From the cell containing the given text, extract its center point as (x, y) coordinate. 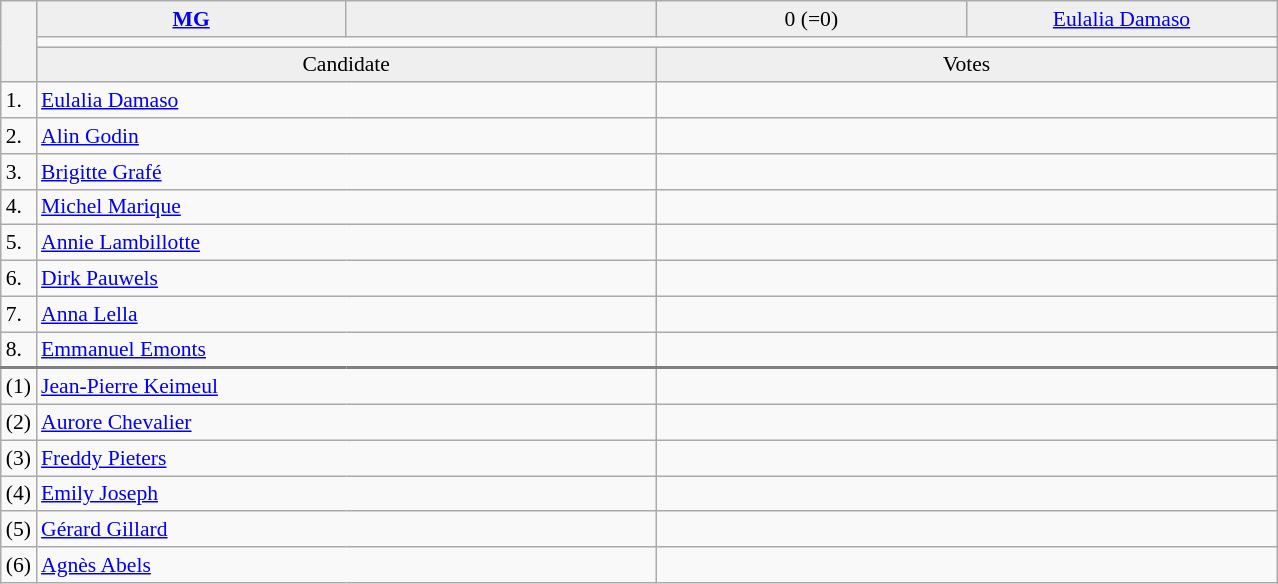
Annie Lambillotte (346, 243)
3. (18, 172)
Emmanuel Emonts (346, 350)
Jean‐Pierre Keimeul (346, 386)
Votes (966, 65)
Emily Joseph (346, 494)
(6) (18, 565)
Candidate (346, 65)
6. (18, 279)
Brigitte Grafé (346, 172)
Anna Lella (346, 314)
(4) (18, 494)
2. (18, 136)
5. (18, 243)
Michel Marique (346, 207)
Aurore Chevalier (346, 423)
(2) (18, 423)
Agnès Abels (346, 565)
(1) (18, 386)
(3) (18, 458)
0 (=0) (811, 19)
Alin Godin (346, 136)
1. (18, 101)
8. (18, 350)
MG (191, 19)
(5) (18, 530)
7. (18, 314)
Dirk Pauwels (346, 279)
Freddy Pieters (346, 458)
4. (18, 207)
Gérard Gillard (346, 530)
